From the cell containing the given text, extract its center point as (x, y) coordinate. 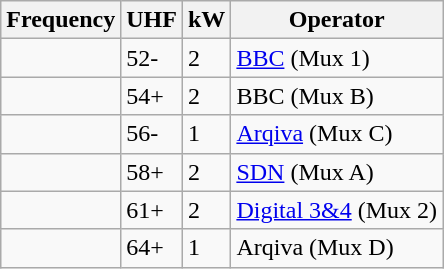
61+ (152, 210)
Operator (337, 20)
52- (152, 58)
Frequency (61, 20)
58+ (152, 172)
54+ (152, 96)
kW (206, 20)
56- (152, 134)
Arqiva (Mux C) (337, 134)
BBC (Mux B) (337, 96)
Digital 3&4 (Mux 2) (337, 210)
BBC (Mux 1) (337, 58)
SDN (Mux A) (337, 172)
Arqiva (Mux D) (337, 248)
UHF (152, 20)
64+ (152, 248)
